Locate the cell with the specified text and output its [x, y] center coordinate. 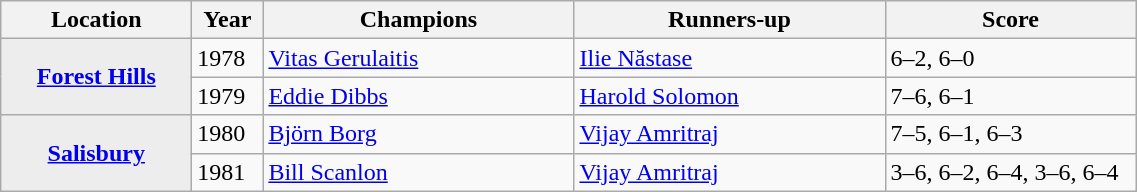
7–6, 6–1 [1010, 96]
Runners-up [730, 20]
Forest Hills [96, 77]
Eddie Dibbs [418, 96]
1981 [228, 172]
Harold Solomon [730, 96]
1978 [228, 58]
6–2, 6–0 [1010, 58]
1979 [228, 96]
3–6, 6–2, 6–4, 3–6, 6–4 [1010, 172]
1980 [228, 134]
7–5, 6–1, 6–3 [1010, 134]
Vitas Gerulaitis [418, 58]
Year [228, 20]
Bill Scanlon [418, 172]
Salisbury [96, 153]
Ilie Năstase [730, 58]
Björn Borg [418, 134]
Location [96, 20]
Score [1010, 20]
Champions [418, 20]
